Scan for the cell matching the given text and deliver its [X, Y] coordinate at center. 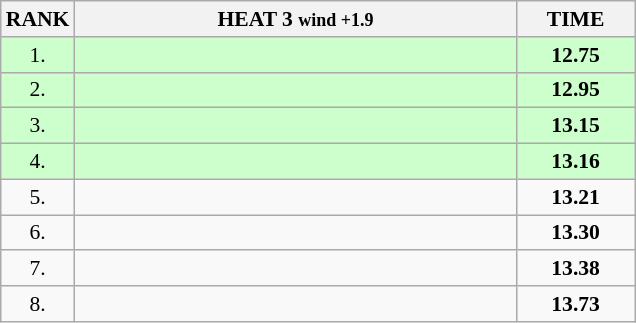
6. [38, 233]
RANK [38, 19]
HEAT 3 wind +1.9 [295, 19]
12.75 [576, 55]
13.38 [576, 269]
3. [38, 126]
13.30 [576, 233]
4. [38, 162]
7. [38, 269]
12.95 [576, 90]
13.15 [576, 126]
13.16 [576, 162]
13.21 [576, 197]
2. [38, 90]
1. [38, 55]
5. [38, 197]
13.73 [576, 304]
TIME [576, 19]
8. [38, 304]
